For the text-containing cell, return its midpoint in (X, Y) coordinate format. 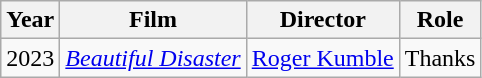
Director (322, 20)
Beautiful Disaster (153, 58)
Thanks (440, 58)
Film (153, 20)
Roger Kumble (322, 58)
Role (440, 20)
Year (30, 20)
2023 (30, 58)
